Pinpoint the cell where the given text exists, returning its (x, y) midpoint coordinate. 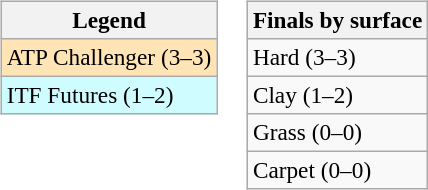
ITF Futures (1–2) (108, 95)
Clay (1–2) (337, 95)
Finals by surface (337, 20)
Legend (108, 20)
Carpet (0–0) (337, 171)
ATP Challenger (3–3) (108, 57)
Hard (3–3) (337, 57)
Grass (0–0) (337, 133)
